Return (X, Y) of the center of cell containing provided text 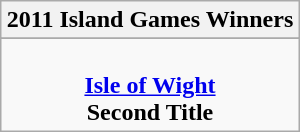
2011 Island Games Winners (150, 20)
Isle of WightSecond Title (150, 85)
